Return the (x, y) coordinate for the center point of the cell that contains the specified text.  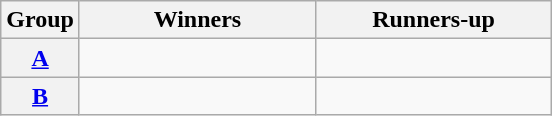
B (40, 96)
A (40, 58)
Group (40, 20)
Runners-up (433, 20)
Winners (197, 20)
